Determine the (x, y) coordinate at the center of the cell enclosing the given text.  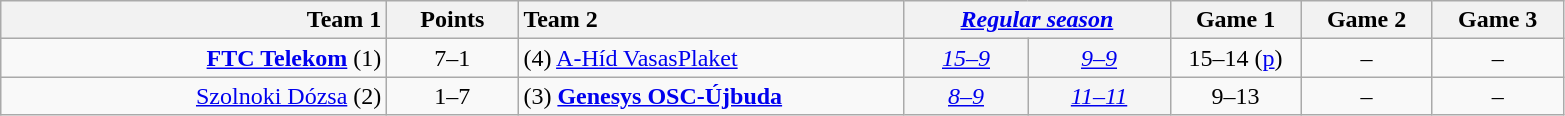
9–13 (1236, 96)
FTC Telekom (1) (194, 58)
Regular season (1037, 20)
Game 2 (1366, 20)
15–14 (p) (1236, 58)
Team 1 (194, 20)
11–11 (1099, 96)
8–9 (966, 96)
Points (452, 20)
15–9 (966, 58)
9–9 (1099, 58)
Game 3 (1498, 20)
7–1 (452, 58)
(3) Genesys OSC-Újbuda (711, 96)
Team 2 (711, 20)
1–7 (452, 96)
(4) A-Híd VasasPlaket (711, 58)
Szolnoki Dózsa (2) (194, 96)
Game 1 (1236, 20)
